From the cell containing the given text, extract its center point as (X, Y) coordinate. 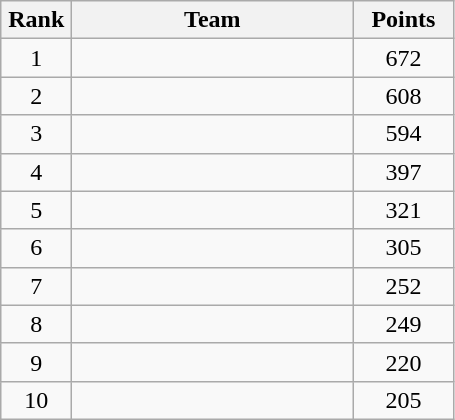
205 (404, 400)
7 (36, 286)
6 (36, 248)
321 (404, 210)
Team (212, 20)
5 (36, 210)
10 (36, 400)
8 (36, 324)
2 (36, 96)
Rank (36, 20)
608 (404, 96)
249 (404, 324)
9 (36, 362)
672 (404, 58)
4 (36, 172)
594 (404, 134)
Points (404, 20)
397 (404, 172)
220 (404, 362)
252 (404, 286)
1 (36, 58)
3 (36, 134)
305 (404, 248)
